Extract the [x, y] coordinate from the center of the cell holding the provided text.  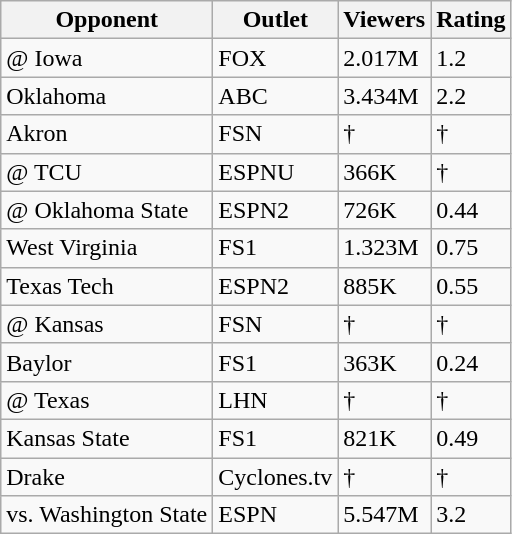
ESPNU [276, 172]
@ TCU [107, 172]
366K [384, 172]
0.44 [471, 210]
Akron [107, 134]
Kansas State [107, 438]
3.434M [384, 96]
3.2 [471, 515]
ABC [276, 96]
885K [384, 286]
ESPN [276, 515]
vs. Washington State [107, 515]
1.2 [471, 58]
LHN [276, 400]
Opponent [107, 20]
@ Iowa [107, 58]
@ Texas [107, 400]
0.24 [471, 362]
West Virginia [107, 248]
0.49 [471, 438]
363K [384, 362]
Texas Tech [107, 286]
0.75 [471, 248]
Viewers [384, 20]
Baylor [107, 362]
Oklahoma [107, 96]
Outlet [276, 20]
2.017M [384, 58]
@ Kansas [107, 324]
Drake [107, 477]
821K [384, 438]
5.547M [384, 515]
2.2 [471, 96]
FOX [276, 58]
Rating [471, 20]
1.323M [384, 248]
@ Oklahoma State [107, 210]
Cyclones.tv [276, 477]
726K [384, 210]
0.55 [471, 286]
